Return [x, y] of the center of cell containing provided text 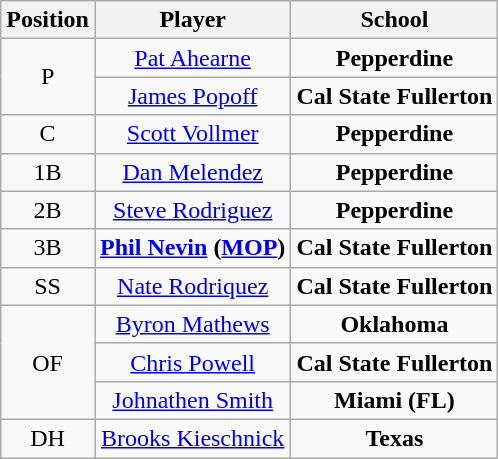
Player [192, 20]
2B [48, 210]
Nate Rodriquez [192, 286]
3B [48, 248]
Pat Ahearne [192, 58]
Miami (FL) [394, 400]
James Popoff [192, 96]
Phil Nevin (MOP) [192, 248]
Steve Rodriguez [192, 210]
Brooks Kieschnick [192, 438]
C [48, 134]
SS [48, 286]
Byron Mathews [192, 324]
P [48, 77]
Texas [394, 438]
Chris Powell [192, 362]
DH [48, 438]
OF [48, 362]
1B [48, 172]
Johnathen Smith [192, 400]
School [394, 20]
Scott Vollmer [192, 134]
Dan Melendez [192, 172]
Oklahoma [394, 324]
Position [48, 20]
